Find where the given text appears and provide that cell's center as [X, Y] coordinate. 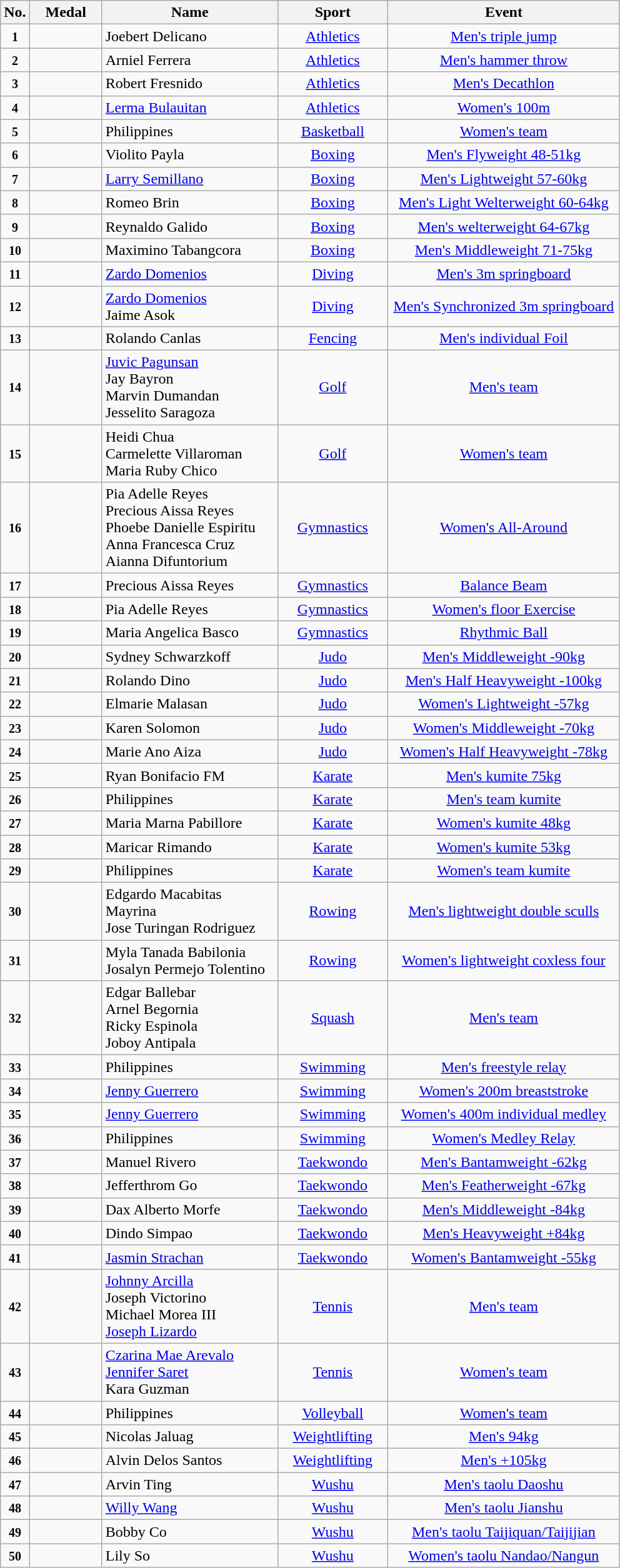
5 [15, 131]
37 [15, 1162]
Elmarie Malasan [190, 704]
43 [15, 1372]
Rhythmic Ball [504, 633]
25 [15, 775]
Medal [66, 12]
48 [15, 1508]
35 [15, 1114]
47 [15, 1484]
49 [15, 1532]
7 [15, 179]
Sydney Schwarzkoff [190, 657]
22 [15, 704]
Women's taolu Nandao/Nangun [504, 1556]
38 [15, 1186]
Men's individual Foil [504, 339]
Lerma Bulauitan [190, 107]
Juvic PagunsanJay BayronMarvin DumandanJesselito Saragoza [190, 387]
Men's freestyle relay [504, 1067]
Men's taolu Jianshu [504, 1508]
Marie Ano Aiza [190, 752]
46 [15, 1461]
Maximino Tabangcora [190, 250]
Reynaldo Galido [190, 226]
Basketball [332, 131]
44 [15, 1412]
Sport [332, 12]
Zardo DomeniosJaime Asok [190, 306]
Pia Adelle Reyes [190, 609]
Maria Angelica Basco [190, 633]
Joebert Delicano [190, 36]
Women's kumite 48kg [504, 823]
Fencing [332, 339]
Violito Payla [190, 155]
Women's Lightweight -57kg [504, 704]
17 [15, 585]
Men's Light Welterweight 60-64kg [504, 202]
Women's 400m individual medley [504, 1114]
Men's 94kg [504, 1437]
Women's Half Heavyweight -78kg [504, 752]
Johnny ArcillaJoseph VictorinoMichael Morea IIIJoseph Lizardo [190, 1306]
19 [15, 633]
Men's Bantamweight -62kg [504, 1162]
9 [15, 226]
Lily So [190, 1556]
8 [15, 202]
12 [15, 306]
31 [15, 961]
Men's Middleweight 71-75kg [504, 250]
14 [15, 387]
Men's Decathlon [504, 84]
Women's Medley Relay [504, 1138]
41 [15, 1257]
Women's floor Exercise [504, 609]
Men's team kumite [504, 799]
21 [15, 680]
Event [504, 12]
Men's Heavyweight +84kg [504, 1233]
Men's taolu Taijiquan/Taijijian [504, 1532]
Precious Aissa Reyes [190, 585]
Balance Beam [504, 585]
Ryan Bonifacio FM [190, 775]
Men's taolu Daoshu [504, 1484]
Women's Bantamweight -55kg [504, 1257]
Women's lightweight coxless four [504, 961]
27 [15, 823]
Volleyball [332, 1412]
Men's Middleweight -84kg [504, 1209]
2 [15, 60]
28 [15, 846]
33 [15, 1067]
Manuel Rivero [190, 1162]
Edgar BallebarArnel BegorniaRicky EspinolaJoboy Antipala [190, 1018]
6 [15, 155]
Arniel Ferrera [190, 60]
Rolando Canlas [190, 339]
Jasmin Strachan [190, 1257]
Women's 200m breaststroke [504, 1091]
34 [15, 1091]
Men's Flyweight 48-51kg [504, 155]
Men's welterweight 64-67kg [504, 226]
Arvin Ting [190, 1484]
Women's kumite 53kg [504, 846]
Maricar Rimando [190, 846]
Men's Featherweight -67kg [504, 1186]
10 [15, 250]
Myla Tanada BabiloniaJosalyn Permejo Tolentino [190, 961]
Heidi ChuaCarmelette VillaromanMaria Ruby Chico [190, 454]
Name [190, 12]
39 [15, 1209]
Alvin Delos Santos [190, 1461]
Maria Marna Pabillore [190, 823]
Men's hammer throw [504, 60]
No. [15, 12]
32 [15, 1018]
Women's All-Around [504, 528]
36 [15, 1138]
Nicolas Jaluag [190, 1437]
Karen Solomon [190, 728]
Rolando Dino [190, 680]
Dax Alberto Morfe [190, 1209]
Zardo Domenios [190, 274]
42 [15, 1306]
20 [15, 657]
4 [15, 107]
Men's lightweight double sculls [504, 911]
Dindo Simpao [190, 1233]
3 [15, 84]
Men's +105kg [504, 1461]
13 [15, 339]
Women's Middleweight -70kg [504, 728]
Romeo Brin [190, 202]
Bobby Co [190, 1532]
15 [15, 454]
Men's Half Heavyweight -100kg [504, 680]
50 [15, 1556]
Men's Middleweight -90kg [504, 657]
Women's team kumite [504, 871]
Edgardo Macabitas MayrinaJose Turingan Rodriguez [190, 911]
Women's 100m [504, 107]
45 [15, 1437]
Men's 3m springboard [504, 274]
18 [15, 609]
Men's kumite 75kg [504, 775]
Jefferthrom Go [190, 1186]
Larry Semillano [190, 179]
Pia Adelle ReyesPrecious Aissa ReyesPhoebe Danielle EspirituAnna Francesca CruzAianna Difuntorium [190, 528]
24 [15, 752]
Robert Fresnido [190, 84]
1 [15, 36]
30 [15, 911]
23 [15, 728]
Squash [332, 1018]
11 [15, 274]
40 [15, 1233]
Men's triple jump [504, 36]
29 [15, 871]
16 [15, 528]
Men's Synchronized 3m springboard [504, 306]
Willy Wang [190, 1508]
Men's Lightweight 57-60kg [504, 179]
26 [15, 799]
Czarina Mae ArevaloJennifer SaretKara Guzman [190, 1372]
